Identify which cell holds the provided text, then report its [X, Y] central coordinate. 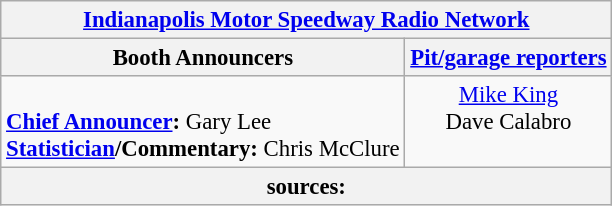
Indianapolis Motor Speedway Radio Network [306, 20]
Pit/garage reporters [508, 58]
Chief Announcer: Gary Lee Statistician/Commentary: Chris McClure [203, 122]
sources: [306, 187]
Booth Announcers [203, 58]
Mike KingDave Calabro [508, 122]
